Provide the (X, Y) coordinate of the cell's center where the given text is located.  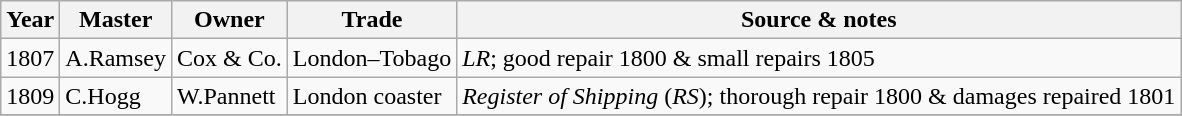
Year (30, 20)
1809 (30, 96)
C.Hogg (116, 96)
London–Tobago (372, 58)
Owner (230, 20)
Register of Shipping (RS); thorough repair 1800 & damages repaired 1801 (819, 96)
Source & notes (819, 20)
1807 (30, 58)
Master (116, 20)
W.Pannett (230, 96)
Cox & Co. (230, 58)
LR; good repair 1800 & small repairs 1805 (819, 58)
A.Ramsey (116, 58)
London coaster (372, 96)
Trade (372, 20)
